Determine the [x, y] coordinate at the center of the cell enclosing the given text.  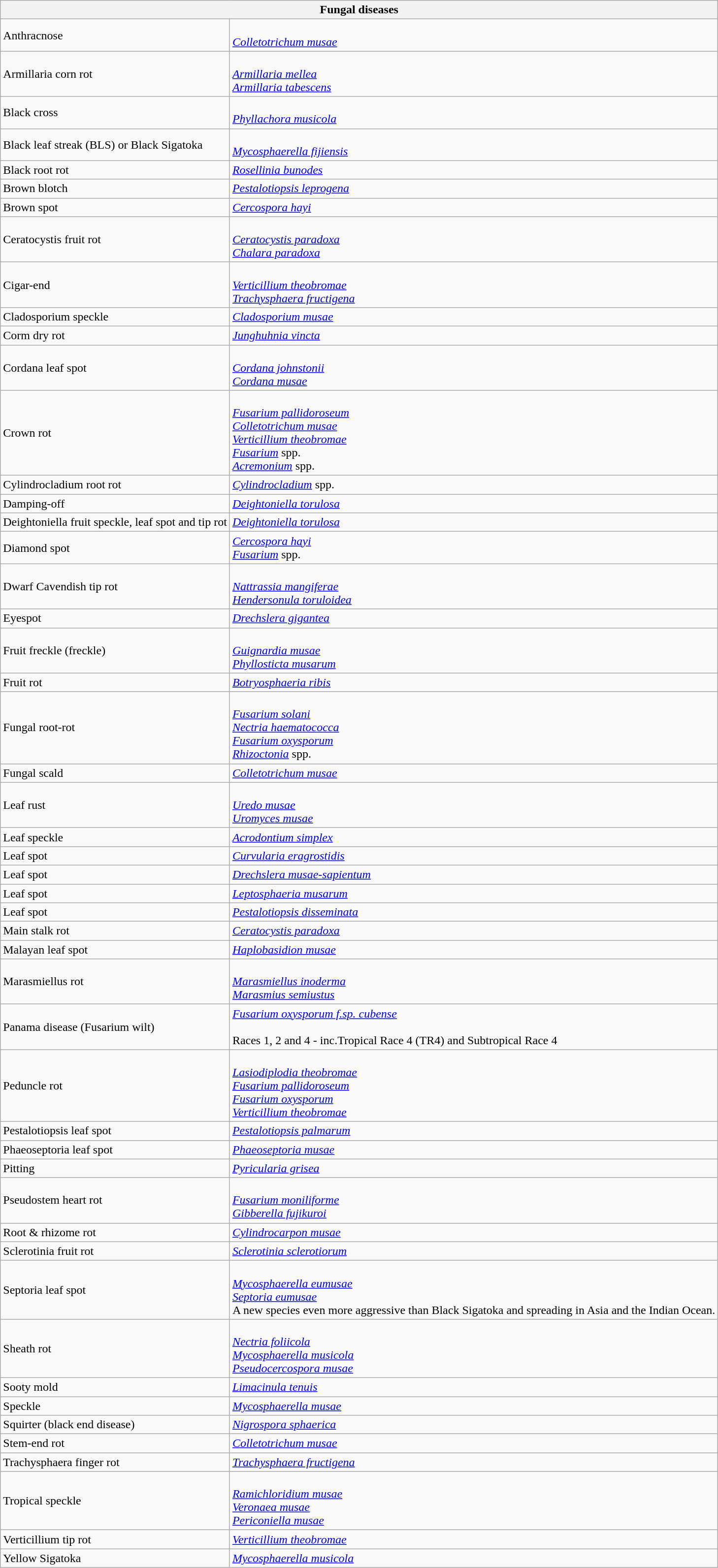
Fusarium solani Nectria haematococca Fusarium oxysporum Rhizoctonia spp. [474, 728]
Mycosphaerella eumusae Septoria eumusae A new species even more aggressive than Black Sigatoka and spreading in Asia and the Indian Ocean. [474, 1290]
Cladosporium musae [474, 317]
Cordana leaf spot [115, 367]
Pitting [115, 1168]
Limacinula tenuis [474, 1387]
Eyespot [115, 618]
Uredo musae Uromyces musae [474, 805]
Fusarium oxysporum f.sp. cubense Races 1, 2 and 4 - inc.Tropical Race 4 (TR4) and Subtropical Race 4 [474, 1027]
Crown rot [115, 433]
Sclerotinia fruit rot [115, 1251]
Verticillium tip rot [115, 1539]
Trachysphaera finger rot [115, 1462]
Sclerotinia sclerotiorum [474, 1251]
Nigrospora sphaerica [474, 1425]
Acrodontium simplex [474, 837]
Verticillium theobromae Trachysphaera fructigena [474, 285]
Mycosphaerella musicola [474, 1558]
Peduncle rot [115, 1086]
Armillaria corn rot [115, 74]
Tropical speckle [115, 1501]
Ceratocystis paradoxa Chalara paradoxa [474, 239]
Guignardia musae Phyllosticta musarum [474, 650]
Malayan leaf spot [115, 950]
Junghuhnia vincta [474, 335]
Mycosphaerella fijiensis [474, 145]
Pestalotiopsis palmarum [474, 1131]
Brown blotch [115, 189]
Diamond spot [115, 547]
Stem-end rot [115, 1443]
Fungal diseases [359, 10]
Cladosporium speckle [115, 317]
Pestalotiopsis leaf spot [115, 1131]
Curvularia eragrostidis [474, 856]
Fungal root-rot [115, 728]
Drechslera gigantea [474, 618]
Pestalotiopsis disseminata [474, 912]
Cylindrocladium spp. [474, 485]
Lasiodiplodia theobromae Fusarium pallidoroseum Fusarium oxysporum Verticillium theobromae [474, 1086]
Fruit freckle (freckle) [115, 650]
Marasmiellus rot [115, 982]
Ceratocystis fruit rot [115, 239]
Phyllachora musicola [474, 112]
Cylindrocarpon musae [474, 1232]
Haplobasidion musae [474, 950]
Trachysphaera fructigena [474, 1462]
Panama disease (Fusarium wilt) [115, 1027]
Drechslera musae-sapientum [474, 874]
Pseudostem heart rot [115, 1200]
Leptosphaeria musarum [474, 894]
Deightoniella fruit speckle, leaf spot and tip rot [115, 522]
Dwarf Cavendish tip rot [115, 586]
Corm dry rot [115, 335]
Yellow Sigatoka [115, 1558]
Rosellinia bunodes [474, 170]
Main stalk rot [115, 931]
Fusarium moniliforme Gibberella fujikuroi [474, 1200]
Damping-off [115, 504]
Brown spot [115, 207]
Black root rot [115, 170]
Anthracnose [115, 35]
Root & rhizome rot [115, 1232]
Botryosphaeria ribis [474, 682]
Sooty mold [115, 1387]
Verticillium theobromae [474, 1539]
Phaeoseptoria leaf spot [115, 1150]
Cercospora hayiFusarium spp. [474, 547]
Squirter (black end disease) [115, 1425]
Black leaf streak (BLS) or Black Sigatoka [115, 145]
Pestalotiopsis leprogena [474, 189]
Sheath rot [115, 1348]
Mycosphaerella musae [474, 1406]
Nectria foliicola Mycosphaerella musicola Pseudocercospora musae [474, 1348]
Cordana johnstonii Cordana musae [474, 367]
Pyricularia grisea [474, 1168]
Phaeoseptoria musae [474, 1150]
Fusarium pallidoroseum Colletotrichum musae Verticillium theobromae Fusarium spp. Acremonium spp. [474, 433]
Marasmiellus inoderma Marasmius semiustus [474, 982]
Leaf speckle [115, 837]
Black cross [115, 112]
Ramichloridium musae Veronaea musae Periconiella musae [474, 1501]
Fungal scald [115, 773]
Cigar-end [115, 285]
Speckle [115, 1406]
Septoria leaf spot [115, 1290]
Nattrassia mangiferae Hendersonula toruloidea [474, 586]
Cylindrocladium root rot [115, 485]
Fruit rot [115, 682]
Ceratocystis paradoxa [474, 931]
Cercospora hayi [474, 207]
Armillaria mellea Armillaria tabescens [474, 74]
Leaf rust [115, 805]
